Find where the given text appears and provide that cell's center as [x, y] coordinate. 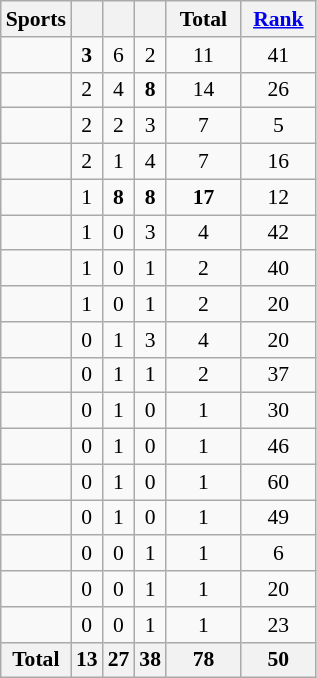
50 [278, 660]
13 [87, 660]
23 [278, 625]
60 [278, 482]
78 [204, 660]
Rank [278, 19]
42 [278, 233]
38 [150, 660]
11 [204, 55]
17 [204, 197]
46 [278, 447]
30 [278, 411]
49 [278, 518]
26 [278, 90]
40 [278, 269]
12 [278, 197]
Sports [36, 19]
14 [204, 90]
27 [119, 660]
37 [278, 375]
5 [278, 126]
16 [278, 162]
41 [278, 55]
